Scan for the cell matching the given text and deliver its [X, Y] coordinate at center. 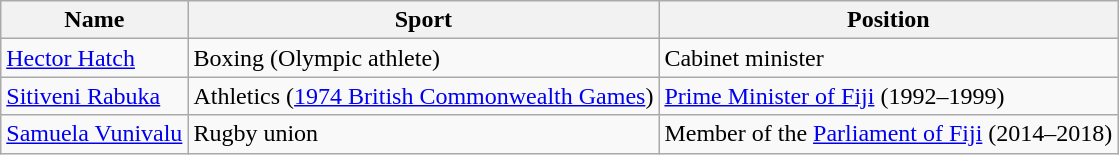
Boxing (Olympic athlete) [424, 58]
Athletics (1974 British Commonwealth Games) [424, 96]
Position [888, 20]
Sport [424, 20]
Cabinet minister [888, 58]
Sitiveni Rabuka [94, 96]
Name [94, 20]
Rugby union [424, 134]
Samuela Vunivalu [94, 134]
Hector Hatch [94, 58]
Prime Minister of Fiji (1992–1999) [888, 96]
Member of the Parliament of Fiji (2014–2018) [888, 134]
